For the text-containing cell, return its midpoint in [x, y] coordinate format. 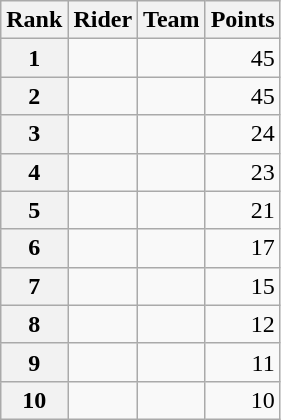
3 [34, 134]
4 [34, 172]
Rider [103, 20]
17 [242, 248]
Team [172, 20]
5 [34, 210]
23 [242, 172]
6 [34, 248]
Points [242, 20]
8 [34, 324]
21 [242, 210]
9 [34, 362]
1 [34, 58]
12 [242, 324]
Rank [34, 20]
24 [242, 134]
11 [242, 362]
7 [34, 286]
15 [242, 286]
2 [34, 96]
